Find where the given text appears and provide that cell's center as [X, Y] coordinate. 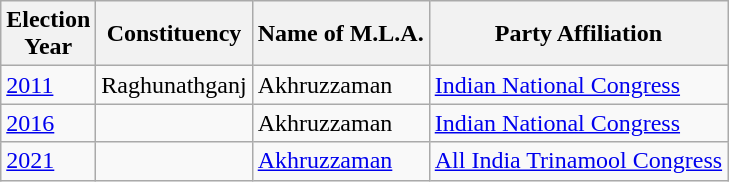
Party Affiliation [578, 34]
2021 [48, 161]
Constituency [174, 34]
2016 [48, 123]
Raghunathganj [174, 85]
Election Year [48, 34]
Name of M.L.A. [340, 34]
All India Trinamool Congress [578, 161]
2011 [48, 85]
